Locate the cell with the specified text and output its (X, Y) center coordinate. 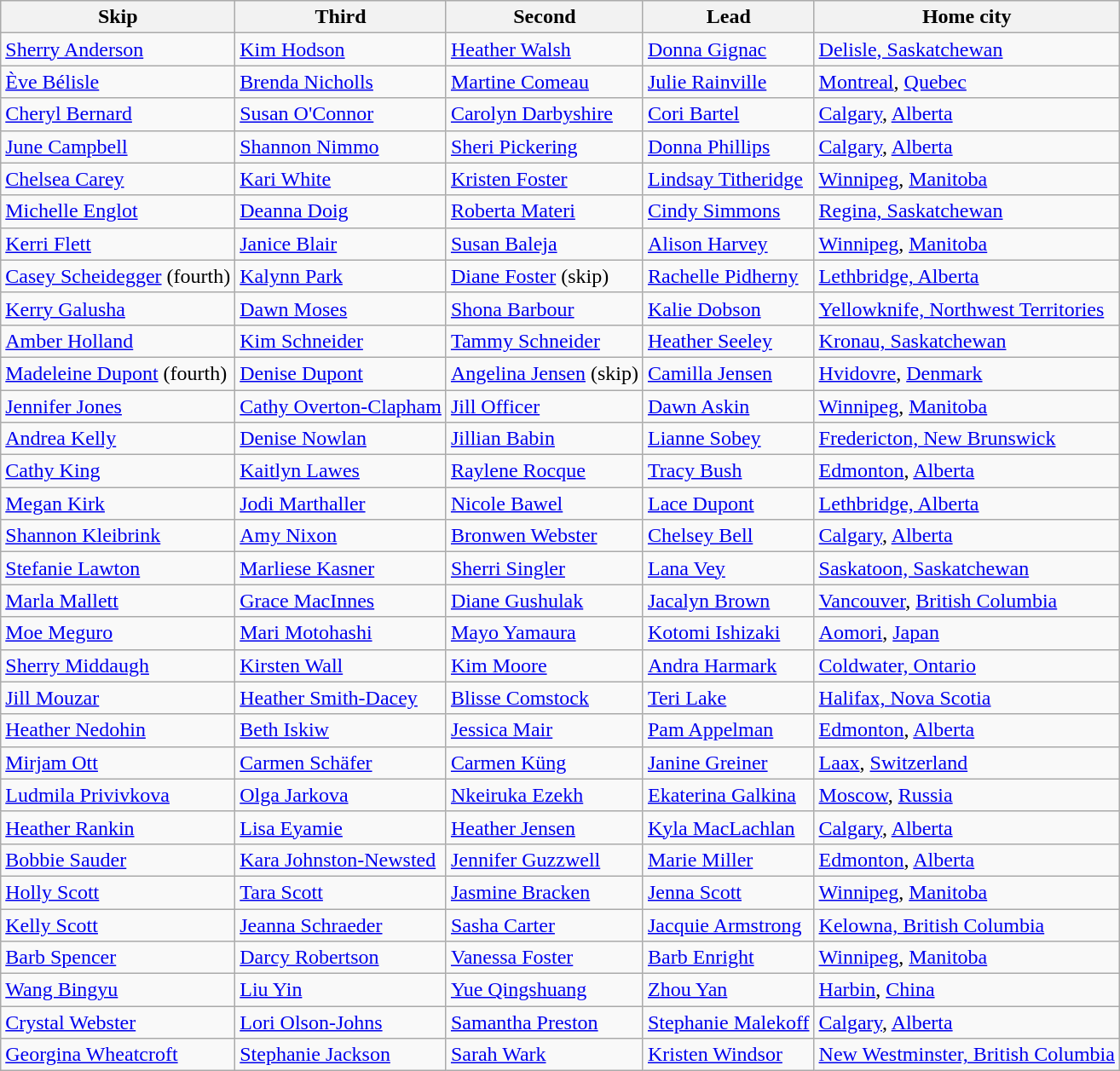
Pam Appelman (728, 730)
Carmen Schäfer (341, 763)
Liu Yin (341, 990)
Moe Meguro (118, 633)
Angelina Jensen (skip) (544, 373)
Heather Rankin (118, 827)
Lianne Sobey (728, 439)
Nicole Bawel (544, 504)
Laax, Switzerland (967, 763)
Zhou Yan (728, 990)
Julie Rainville (728, 82)
Vancouver, British Columbia (967, 601)
Brenda Nicholls (341, 82)
Jodi Marthaller (341, 504)
Roberta Materi (544, 211)
Holly Scott (118, 892)
Yue Qingshuang (544, 990)
Casey Scheidegger (fourth) (118, 276)
Jill Mouzar (118, 698)
Hvidovre, Denmark (967, 373)
Home city (967, 17)
Kerri Flett (118, 244)
Marla Mallett (118, 601)
Jacalyn Brown (728, 601)
Beth Iskiw (341, 730)
Moscow, Russia (967, 795)
Saskatoon, Saskatchewan (967, 568)
Regina, Saskatchewan (967, 211)
Lace Dupont (728, 504)
Samantha Preston (544, 1022)
Kelly Scott (118, 924)
Cori Bartel (728, 114)
Denise Nowlan (341, 439)
Ekaterina Galkina (728, 795)
Jillian Babin (544, 439)
Heather Jensen (544, 827)
Kim Moore (544, 665)
Kronau, Saskatchewan (967, 341)
Alison Harvey (728, 244)
Dawn Askin (728, 406)
Jenna Scott (728, 892)
Shona Barbour (544, 308)
Amy Nixon (341, 536)
Sasha Carter (544, 924)
Lindsay Titheridge (728, 179)
Halifax, Nova Scotia (967, 698)
Janine Greiner (728, 763)
Kari White (341, 179)
Bronwen Webster (544, 536)
Cindy Simmons (728, 211)
Jessica Mair (544, 730)
Tammy Schneider (544, 341)
Donna Phillips (728, 147)
Kara Johnston-Newsted (341, 860)
Bobbie Sauder (118, 860)
Harbin, China (967, 990)
Mayo Yamaura (544, 633)
Andrea Kelly (118, 439)
Rachelle Pidherny (728, 276)
Lana Vey (728, 568)
Heather Walsh (544, 49)
Delisle, Saskatchewan (967, 49)
Barb Spencer (118, 958)
Sherry Anderson (118, 49)
Heather Nedohin (118, 730)
Grace MacInnes (341, 601)
Kirsten Wall (341, 665)
Jennifer Jones (118, 406)
Chelsey Bell (728, 536)
Deanna Doig (341, 211)
Fredericton, New Brunswick (967, 439)
Dawn Moses (341, 308)
Second (544, 17)
Chelsea Carey (118, 179)
Sherri Singler (544, 568)
Raylene Rocque (544, 471)
Coldwater, Ontario (967, 665)
Mari Motohashi (341, 633)
Madeleine Dupont (fourth) (118, 373)
Kaitlyn Lawes (341, 471)
Blisse Comstock (544, 698)
Teri Lake (728, 698)
Megan Kirk (118, 504)
Heather Smith-Dacey (341, 698)
Jasmine Bracken (544, 892)
Kotomi Ishizaki (728, 633)
Olga Jarkova (341, 795)
Cheryl Bernard (118, 114)
Ludmila Privivkova (118, 795)
Kelowna, British Columbia (967, 924)
Kim Schneider (341, 341)
Marliese Kasner (341, 568)
Martine Comeau (544, 82)
Cathy King (118, 471)
Susan Baleja (544, 244)
Skip (118, 17)
Third (341, 17)
Andra Harmark (728, 665)
Diane Gushulak (544, 601)
Kyla MacLachlan (728, 827)
Diane Foster (skip) (544, 276)
Kalynn Park (341, 276)
Georgina Wheatcroft (118, 1055)
Jennifer Guzzwell (544, 860)
Amber Holland (118, 341)
Crystal Webster (118, 1022)
Darcy Robertson (341, 958)
Tara Scott (341, 892)
Wang Bingyu (118, 990)
Lead (728, 17)
Mirjam Ott (118, 763)
Janice Blair (341, 244)
Donna Gignac (728, 49)
Aomori, Japan (967, 633)
Lisa Eyamie (341, 827)
Sherry Middaugh (118, 665)
Heather Seeley (728, 341)
Kalie Dobson (728, 308)
Kristen Windsor (728, 1055)
Carolyn Darbyshire (544, 114)
Marie Miller (728, 860)
Cathy Overton-Clapham (341, 406)
Stephanie Jackson (341, 1055)
Montreal, Quebec (967, 82)
Jeanna Schraeder (341, 924)
Kerry Galusha (118, 308)
Carmen Küng (544, 763)
Susan O'Connor (341, 114)
Sarah Wark (544, 1055)
Ève Bélisle (118, 82)
New Westminster, British Columbia (967, 1055)
Jacquie Armstrong (728, 924)
Shannon Kleibrink (118, 536)
Lori Olson-Johns (341, 1022)
Kim Hodson (341, 49)
Stephanie Malekoff (728, 1022)
Michelle Englot (118, 211)
Yellowknife, Northwest Territories (967, 308)
Camilla Jensen (728, 373)
Kristen Foster (544, 179)
Vanessa Foster (544, 958)
Sheri Pickering (544, 147)
Stefanie Lawton (118, 568)
Nkeiruka Ezekh (544, 795)
Tracy Bush (728, 471)
Shannon Nimmo (341, 147)
Barb Enright (728, 958)
Denise Dupont (341, 373)
June Campbell (118, 147)
Jill Officer (544, 406)
